Determine the [X, Y] coordinate at the center of the cell enclosing the given text.  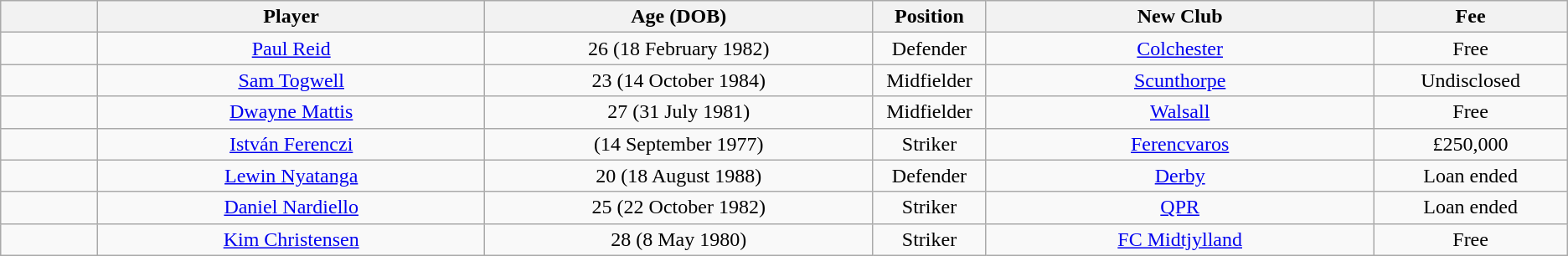
Sam Togwell [291, 80]
Fee [1471, 17]
István Ferenczi [291, 144]
25 (22 October 1982) [678, 207]
Colchester [1179, 49]
Walsall [1179, 112]
Paul Reid [291, 49]
Undisclosed [1471, 80]
(14 September 1977) [678, 144]
FC Midtjylland [1179, 239]
Derby [1179, 176]
23 (14 October 1984) [678, 80]
28 (8 May 1980) [678, 239]
QPR [1179, 207]
Age (DOB) [678, 17]
Ferencvaros [1179, 144]
£250,000 [1471, 144]
Dwayne Mattis [291, 112]
Scunthorpe [1179, 80]
Kim Christensen [291, 239]
20 (18 August 1988) [678, 176]
Daniel Nardiello [291, 207]
New Club [1179, 17]
27 (31 July 1981) [678, 112]
26 (18 February 1982) [678, 49]
Lewin Nyatanga [291, 176]
Player [291, 17]
Position [930, 17]
